Determine the [X, Y] coordinate at the center of the cell enclosing the given text.  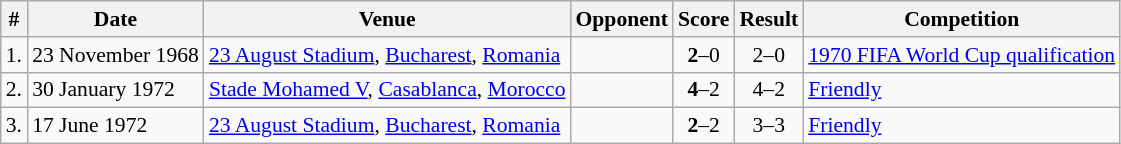
Date [116, 19]
1970 FIFA World Cup qualification [962, 55]
Competition [962, 19]
2–2 [704, 126]
23 November 1968 [116, 55]
30 January 1972 [116, 90]
2. [14, 90]
Result [768, 19]
Opponent [622, 19]
Score [704, 19]
1. [14, 55]
Venue [388, 19]
3–3 [768, 126]
Stade Mohamed V, Casablanca, Morocco [388, 90]
# [14, 19]
17 June 1972 [116, 126]
3. [14, 126]
